Return the (X, Y) coordinate for the center point of the cell that contains the specified text.  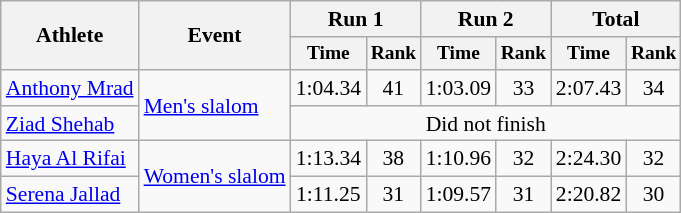
1:04.34 (328, 88)
41 (394, 88)
Anthony Mrad (70, 88)
Ziad Shehab (70, 124)
2:07.43 (588, 88)
Men's slalom (215, 106)
38 (394, 159)
1:13.34 (328, 159)
34 (654, 88)
Event (215, 36)
30 (654, 195)
2:20.82 (588, 195)
Run 2 (486, 19)
Athlete (70, 36)
33 (524, 88)
Total (616, 19)
1:09.57 (458, 195)
Serena Jallad (70, 195)
Did not finish (486, 124)
1:03.09 (458, 88)
Women's slalom (215, 176)
Run 1 (356, 19)
2:24.30 (588, 159)
1:10.96 (458, 159)
Haya Al Rifai (70, 159)
1:11.25 (328, 195)
